Find where the given text appears and provide that cell's center as (X, Y) coordinate. 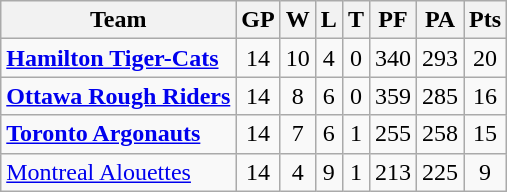
GP (258, 20)
Pts (486, 20)
285 (440, 96)
Team (118, 20)
213 (392, 172)
W (298, 20)
258 (440, 134)
Toronto Argonauts (118, 134)
7 (298, 134)
8 (298, 96)
225 (440, 172)
15 (486, 134)
359 (392, 96)
Ottawa Rough Riders (118, 96)
16 (486, 96)
340 (392, 58)
Hamilton Tiger-Cats (118, 58)
255 (392, 134)
Montreal Alouettes (118, 172)
T (356, 20)
10 (298, 58)
PF (392, 20)
PA (440, 20)
20 (486, 58)
293 (440, 58)
L (328, 20)
